Find where the given text appears and provide that cell's center as (X, Y) coordinate. 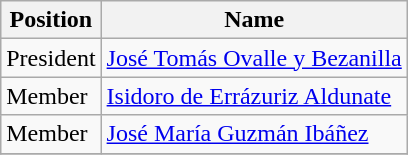
José Tomás Ovalle y Bezanilla (254, 58)
President (51, 58)
Name (254, 20)
Isidoro de Errázuriz Aldunate (254, 96)
José María Guzmán Ibáñez (254, 134)
Position (51, 20)
